Pinpoint the cell where the given text exists, returning its (x, y) midpoint coordinate. 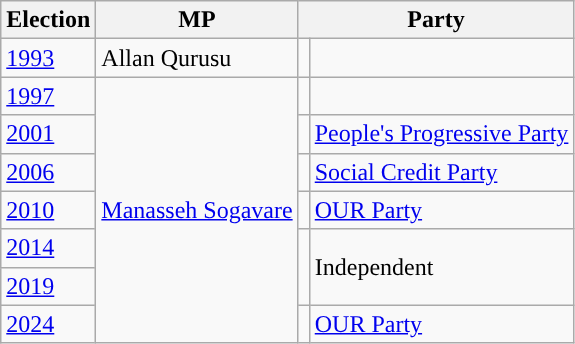
Independent (442, 267)
People's Progressive Party (442, 134)
Party (436, 20)
2014 (48, 248)
2010 (48, 210)
2006 (48, 172)
Election (48, 20)
1997 (48, 96)
2001 (48, 134)
Allan Qurusu (197, 58)
2019 (48, 286)
2024 (48, 324)
MP (197, 20)
Social Credit Party (442, 172)
1993 (48, 58)
Manasseh Sogavare (197, 210)
